Capture the cell that displays the provided text and extract its [x, y] central coordinate. 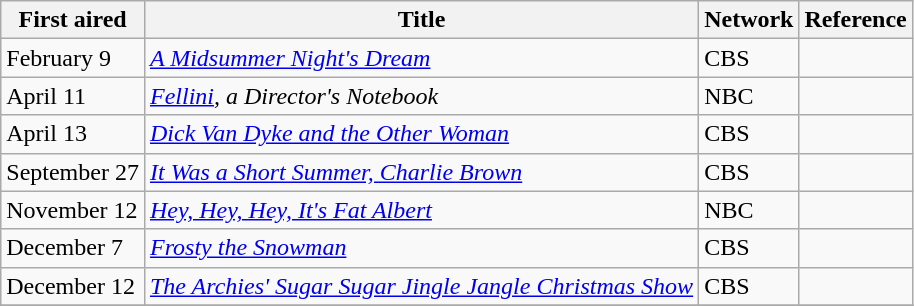
Hey, Hey, Hey, It's Fat Albert [421, 210]
December 12 [73, 286]
Network [749, 20]
A Midsummer Night's Dream [421, 58]
The Archies' Sugar Sugar Jingle Jangle Christmas Show [421, 286]
April 13 [73, 134]
April 11 [73, 96]
December 7 [73, 248]
Dick Van Dyke and the Other Woman [421, 134]
February 9 [73, 58]
Title [421, 20]
September 27 [73, 172]
November 12 [73, 210]
Frosty the Snowman [421, 248]
Fellini, a Director's Notebook [421, 96]
It Was a Short Summer, Charlie Brown [421, 172]
Reference [856, 20]
First aired [73, 20]
